Determine the [X, Y] coordinate at the center of the cell enclosing the given text.  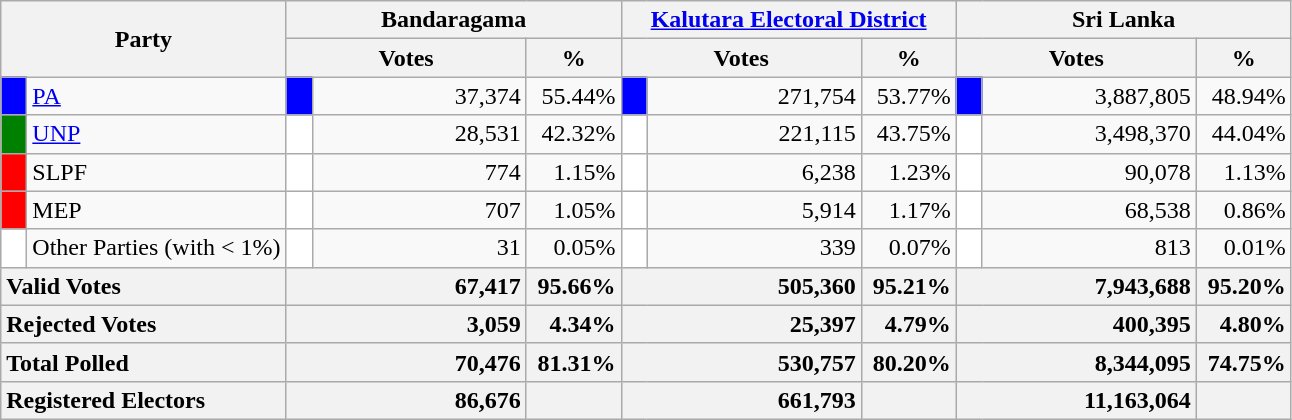
70,476 [406, 362]
28,531 [419, 134]
0.05% [574, 248]
11,163,064 [1076, 400]
0.86% [1244, 210]
661,793 [741, 400]
707 [419, 210]
6,238 [754, 172]
81.31% [574, 362]
400,395 [1076, 324]
1.15% [574, 172]
Kalutara Electoral District [788, 20]
4.79% [908, 324]
5,914 [754, 210]
25,397 [741, 324]
4.34% [574, 324]
Sri Lanka [1124, 20]
813 [1089, 248]
4.80% [1244, 324]
Party [144, 39]
90,078 [1089, 172]
0.01% [1244, 248]
Bandaragama [454, 20]
774 [419, 172]
221,115 [754, 134]
1.17% [908, 210]
271,754 [754, 96]
43.75% [908, 134]
505,360 [741, 286]
1.13% [1244, 172]
Valid Votes [144, 286]
42.32% [574, 134]
55.44% [574, 96]
UNP [156, 134]
74.75% [1244, 362]
68,538 [1089, 210]
86,676 [406, 400]
8,344,095 [1076, 362]
48.94% [1244, 96]
95.66% [574, 286]
1.05% [574, 210]
Registered Electors [144, 400]
3,887,805 [1089, 96]
SLPF [156, 172]
3,059 [406, 324]
31 [419, 248]
3,498,370 [1089, 134]
67,417 [406, 286]
MEP [156, 210]
44.04% [1244, 134]
7,943,688 [1076, 286]
PA [156, 96]
0.07% [908, 248]
53.77% [908, 96]
530,757 [741, 362]
80.20% [908, 362]
Rejected Votes [144, 324]
95.20% [1244, 286]
95.21% [908, 286]
37,374 [419, 96]
339 [754, 248]
Other Parties (with < 1%) [156, 248]
1.23% [908, 172]
Total Polled [144, 362]
